Locate the cell with the specified text and output its (X, Y) center coordinate. 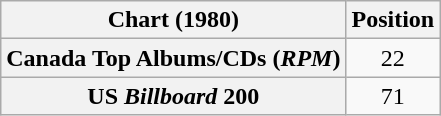
22 (393, 58)
Canada Top Albums/CDs (RPM) (174, 58)
US Billboard 200 (174, 96)
71 (393, 96)
Position (393, 20)
Chart (1980) (174, 20)
